Find where the given text appears and provide that cell's center as (x, y) coordinate. 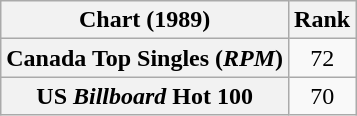
Rank (322, 20)
Chart (1989) (145, 20)
Canada Top Singles (RPM) (145, 58)
US Billboard Hot 100 (145, 96)
70 (322, 96)
72 (322, 58)
